Determine the [X, Y] coordinate at the center of the cell enclosing the given text.  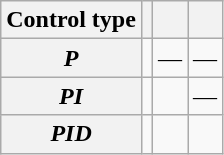
PID [72, 134]
P [72, 58]
Control type [72, 20]
PI [72, 96]
